Output the (x, y) coordinate of the center of the cell containing the given text.  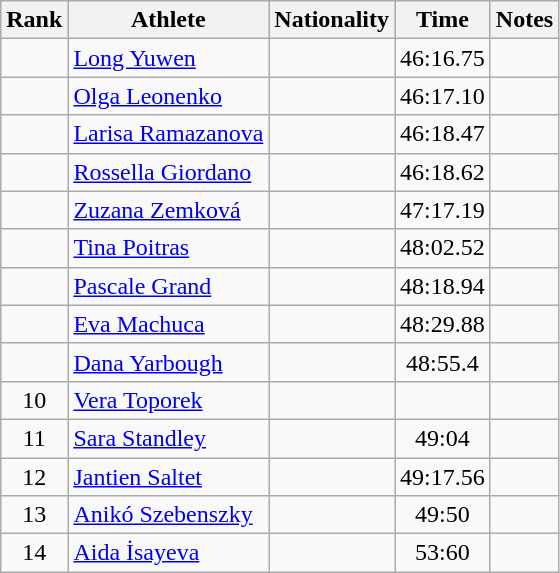
Dana Yarbough (168, 362)
Larisa Ramazanova (168, 134)
48:18.94 (443, 286)
48:02.52 (443, 248)
12 (34, 477)
46:18.47 (443, 134)
Athlete (168, 20)
Zuzana Zemková (168, 210)
48:29.88 (443, 324)
10 (34, 400)
Vera Toporek (168, 400)
11 (34, 438)
Tina Poitras (168, 248)
Sara Standley (168, 438)
48:55.4 (443, 362)
46:16.75 (443, 58)
46:17.10 (443, 96)
49:04 (443, 438)
Aida İsayeva (168, 553)
14 (34, 553)
49:17.56 (443, 477)
13 (34, 515)
Rank (34, 20)
Jantien Saltet (168, 477)
Rossella Giordano (168, 172)
46:18.62 (443, 172)
47:17.19 (443, 210)
Nationality (332, 20)
Long Yuwen (168, 58)
Pascale Grand (168, 286)
Eva Machuca (168, 324)
53:60 (443, 553)
Anikó Szebenszky (168, 515)
49:50 (443, 515)
Notes (524, 20)
Time (443, 20)
Olga Leonenko (168, 96)
